Return the (x, y) coordinate for the center point of the cell that contains the specified text.  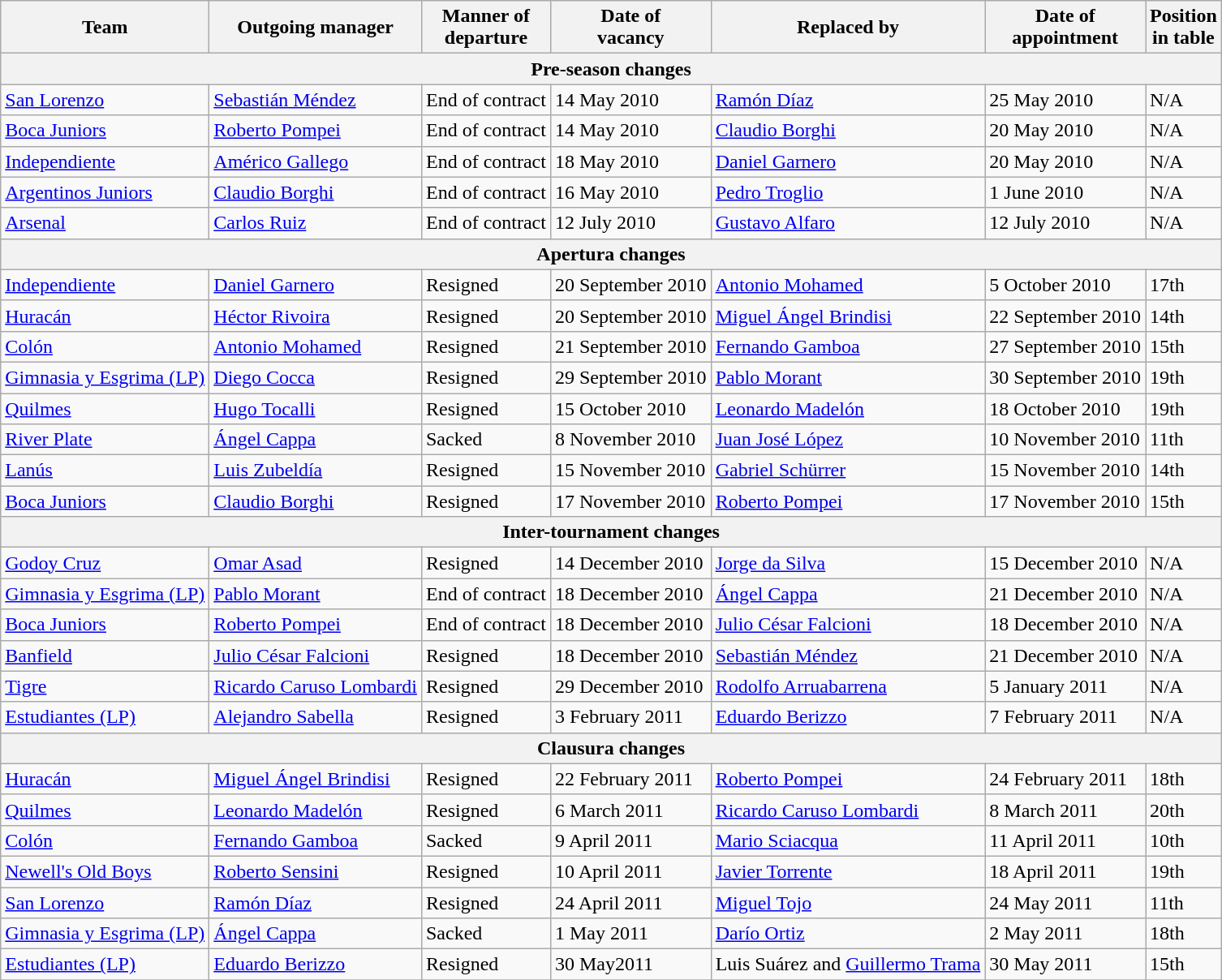
Apertura changes (612, 254)
29 September 2010 (630, 377)
Mario Sciacqua (848, 840)
18 October 2010 (1065, 408)
18 April 2011 (1065, 871)
10th (1184, 840)
27 September 2010 (1065, 346)
Omar Asad (316, 563)
24 April 2011 (630, 903)
Tigre (105, 686)
8 November 2010 (630, 440)
River Plate (105, 440)
2 May 2011 (1065, 934)
1 June 2010 (1065, 192)
Banfield (105, 655)
14 December 2010 (630, 563)
3 February 2011 (630, 717)
Luis Suárez and Guillermo Trama (848, 965)
Américo Gallego (316, 161)
22 February 2011 (630, 779)
1 May 2011 (630, 934)
Replaced by (848, 28)
Gabriel Schürrer (848, 471)
21 September 2010 (630, 346)
Argentinos Juniors (105, 192)
Hugo Tocalli (316, 408)
30 May2011 (630, 965)
Alejandro Sabella (316, 717)
10 November 2010 (1065, 440)
25 May 2010 (1065, 100)
Clausura changes (612, 748)
Jorge da Silva (848, 563)
Lanús (105, 471)
22 September 2010 (1065, 316)
Rodolfo Arruabarrena (848, 686)
Gustavo Alfaro (848, 223)
Diego Cocca (316, 377)
15 October 2010 (630, 408)
9 April 2011 (630, 840)
Date ofappointment (1065, 28)
Pedro Troglio (848, 192)
Roberto Sensini (316, 871)
8 March 2011 (1065, 810)
30 May 2011 (1065, 965)
16 May 2010 (630, 192)
24 February 2011 (1065, 779)
11 April 2011 (1065, 840)
Pre-season changes (612, 69)
Positionin table (1184, 28)
10 April 2011 (630, 871)
Javier Torrente (848, 871)
24 May 2011 (1065, 903)
5 January 2011 (1065, 686)
Darío Ortiz (848, 934)
Carlos Ruiz (316, 223)
Arsenal (105, 223)
Newell's Old Boys (105, 871)
Juan José López (848, 440)
29 December 2010 (630, 686)
7 February 2011 (1065, 717)
Team (105, 28)
5 October 2010 (1065, 285)
6 March 2011 (630, 810)
15 December 2010 (1065, 563)
Inter-tournament changes (612, 532)
18 May 2010 (630, 161)
Miguel Tojo (848, 903)
Godoy Cruz (105, 563)
Manner ofdeparture (485, 28)
Luis Zubeldía (316, 471)
30 September 2010 (1065, 377)
20th (1184, 810)
17th (1184, 285)
Héctor Rivoira (316, 316)
Outgoing manager (316, 28)
Date ofvacancy (630, 28)
